Search for the cell housing the specified text and yield its [X, Y] center coordinate. 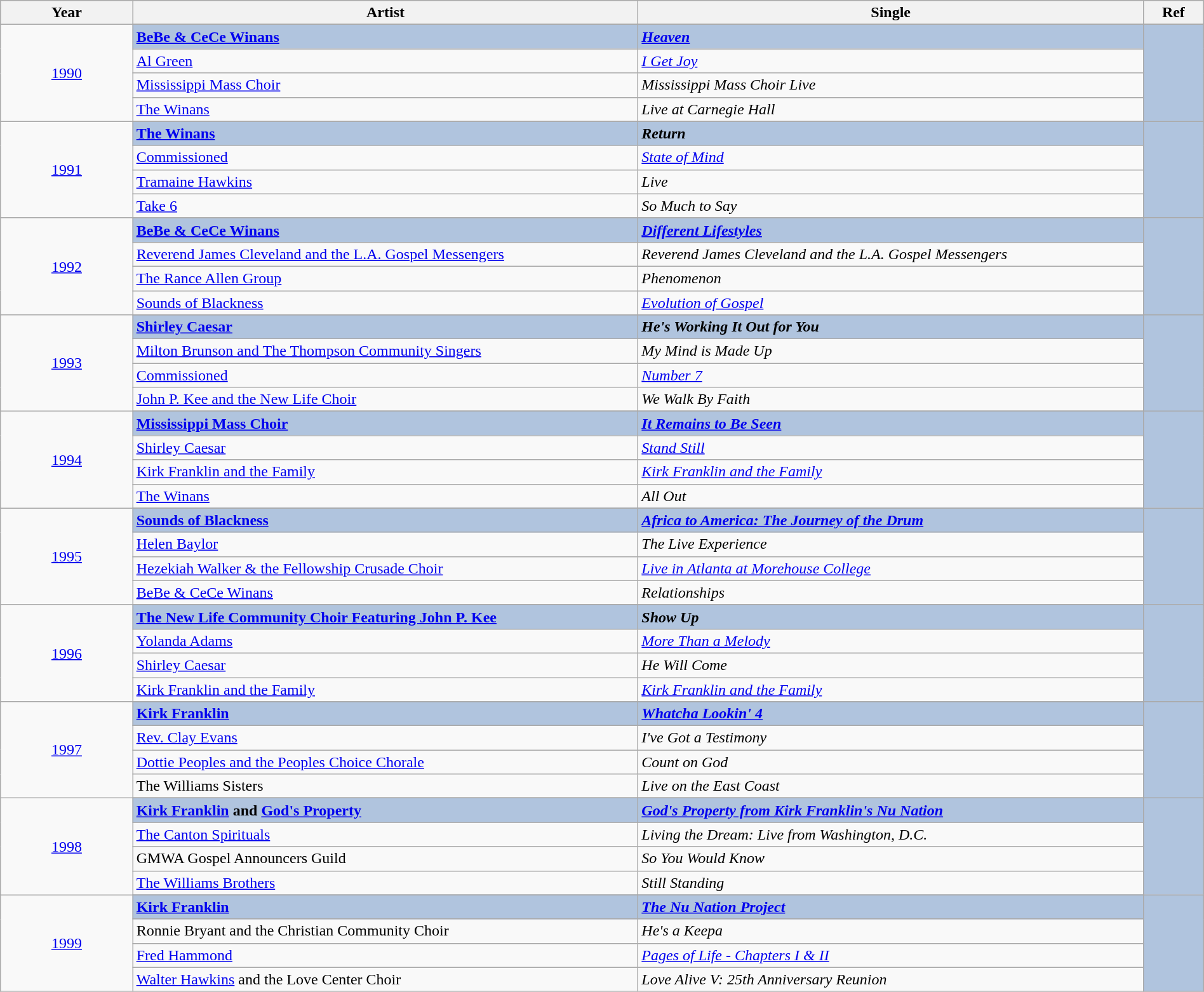
Al Green [385, 61]
Show Up [891, 617]
1992 [67, 266]
Rev. Clay Evans [385, 738]
1991 [67, 170]
Love Alive V: 25th Anniversary Reunion [891, 979]
Phenomenon [891, 278]
Heaven [891, 37]
1995 [67, 556]
Live in Atlanta at Morehouse College [891, 568]
He's a Keepa [891, 931]
Pages of Life - Chapters I & II [891, 955]
I've Got a Testimony [891, 738]
He Will Come [891, 665]
Single [891, 13]
Return [891, 133]
All Out [891, 496]
The Nu Nation Project [891, 907]
Evolution of Gospel [891, 303]
1993 [67, 363]
He's Working It Out for You [891, 327]
The New Life Community Choir Featuring John P. Kee [385, 617]
Dottie Peoples and the Peoples Choice Chorale [385, 762]
Take 6 [385, 206]
Live on the East Coast [891, 786]
So Much to Say [891, 206]
We Walk By Faith [891, 399]
More Than a Melody [891, 641]
1999 [67, 943]
Hezekiah Walker & the Fellowship Crusade Choir [385, 568]
Stand Still [891, 448]
Relationships [891, 593]
1997 [67, 750]
Fred Hammond [385, 955]
Kirk Franklin and God's Property [385, 810]
Walter Hawkins and the Love Center Choir [385, 979]
Live at Carnegie Hall [891, 109]
So You Would Know [891, 859]
It Remains to Be Seen [891, 424]
Live [891, 182]
1998 [67, 847]
Milton Brunson and The Thompson Community Singers [385, 351]
The Williams Brothers [385, 883]
Different Lifestyles [891, 230]
The Rance Allen Group [385, 278]
Helen Baylor [385, 544]
John P. Kee and the New Life Choir [385, 399]
Artist [385, 13]
My Mind is Made Up [891, 351]
The Canton Spirituals [385, 834]
Ref [1174, 13]
GMWA Gospel Announcers Guild [385, 859]
Yolanda Adams [385, 641]
Number 7 [891, 375]
Africa to America: The Journey of the Drum [891, 520]
Year [67, 13]
Whatcha Lookin' 4 [891, 714]
1994 [67, 460]
Count on God [891, 762]
Tramaine Hawkins [385, 182]
Still Standing [891, 883]
God's Property from Kirk Franklin's Nu Nation [891, 810]
The Live Experience [891, 544]
State of Mind [891, 158]
I Get Joy [891, 61]
The Williams Sisters [385, 786]
Mississippi Mass Choir Live [891, 85]
Ronnie Bryant and the Christian Community Choir [385, 931]
1996 [67, 653]
1990 [67, 73]
Living the Dream: Live from Washington, D.C. [891, 834]
